Determine the (X, Y) coordinate at the center of the cell enclosing the given text.  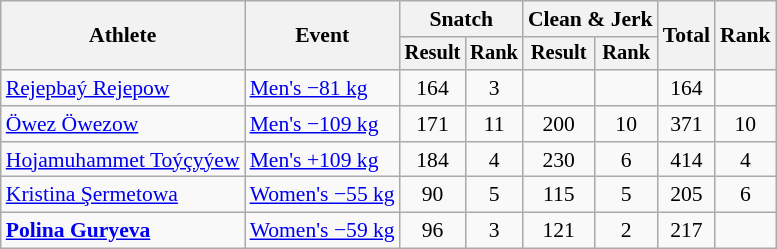
Athlete (123, 36)
205 (686, 195)
200 (559, 124)
Snatch (462, 19)
371 (686, 124)
Total (686, 36)
171 (433, 124)
Öwez Öwezow (123, 124)
121 (559, 231)
414 (686, 160)
230 (559, 160)
Women's −55 kg (322, 195)
Kristina Şermetowa (123, 195)
90 (433, 195)
11 (494, 124)
Hojamuhammet Toýçyýew (123, 160)
2 (626, 231)
Women's −59 kg (322, 231)
Men's +109 kg (322, 160)
96 (433, 231)
Men's −81 kg (322, 88)
Polina Guryeva (123, 231)
Event (322, 36)
Men's −109 kg (322, 124)
Clean & Jerk (590, 19)
217 (686, 231)
184 (433, 160)
115 (559, 195)
Rejepbaý Rejepow (123, 88)
